For the text-containing cell, return its midpoint in (X, Y) coordinate format. 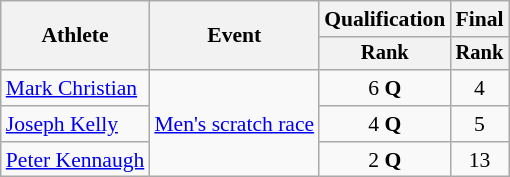
5 (479, 124)
Athlete (76, 36)
Mark Christian (76, 88)
Men's scratch race (234, 124)
6 Q (384, 88)
4 (479, 88)
4 Q (384, 124)
Joseph Kelly (76, 124)
Event (234, 36)
Final (479, 19)
Qualification (384, 19)
